For the text-containing cell, return its midpoint in (x, y) coordinate format. 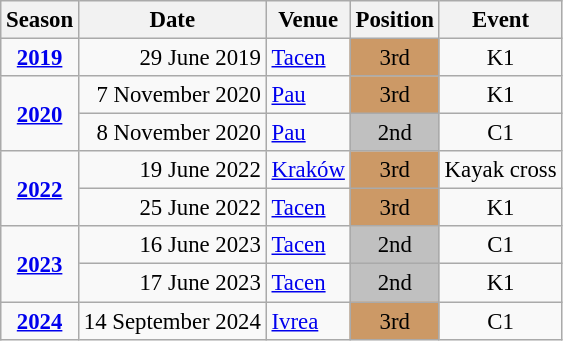
14 September 2024 (172, 321)
Ivrea (308, 321)
2019 (40, 58)
7 November 2020 (172, 95)
16 June 2023 (172, 245)
Event (500, 20)
2020 (40, 114)
Date (172, 20)
17 June 2023 (172, 283)
2023 (40, 264)
Kayak cross (500, 170)
29 June 2019 (172, 58)
Season (40, 20)
25 June 2022 (172, 208)
2024 (40, 321)
Position (394, 20)
19 June 2022 (172, 170)
2022 (40, 188)
Kraków (308, 170)
8 November 2020 (172, 133)
Venue (308, 20)
